Scan for the cell matching the given text and deliver its [x, y] coordinate at center. 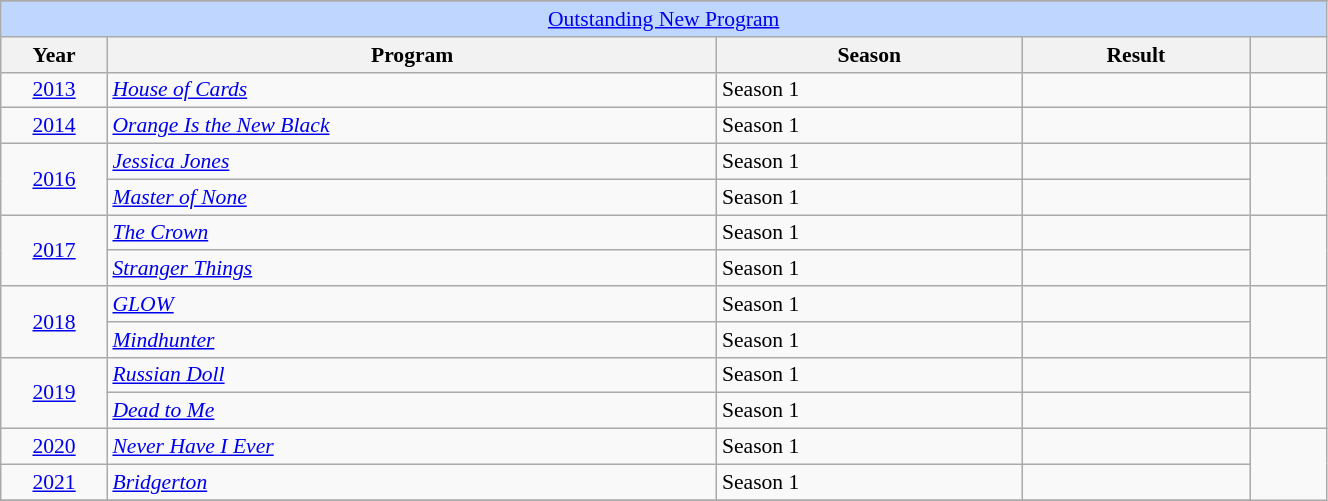
Russian Doll [412, 375]
Season [870, 55]
Bridgerton [412, 482]
Result [1136, 55]
Jessica Jones [412, 162]
GLOW [412, 304]
Outstanding New Program [664, 19]
House of Cards [412, 90]
2016 [54, 180]
Stranger Things [412, 269]
2014 [54, 126]
Orange Is the New Black [412, 126]
The Crown [412, 233]
2013 [54, 90]
2021 [54, 482]
Master of None [412, 197]
2019 [54, 392]
Dead to Me [412, 411]
2017 [54, 250]
2020 [54, 447]
2018 [54, 322]
Program [412, 55]
Mindhunter [412, 340]
Year [54, 55]
Never Have I Ever [412, 447]
